Extract the (X, Y) coordinate from the center of the cell holding the provided text.  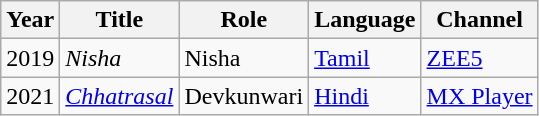
Title (120, 20)
2019 (30, 58)
Hindi (365, 96)
Role (244, 20)
2021 (30, 96)
Language (365, 20)
Chhatrasal (120, 96)
ZEE5 (480, 58)
Channel (480, 20)
MX Player (480, 96)
Year (30, 20)
Tamil (365, 58)
Devkunwari (244, 96)
